Return [x, y] of the center of cell containing provided text 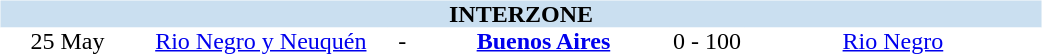
Rio Negro y Neuquén [260, 42]
Rio Negro [892, 42]
INTERZONE [520, 14]
Buenos Aires [544, 42]
25 May [67, 42]
- [402, 42]
0 - 100 [708, 42]
